Scan for the cell matching the given text and deliver its [x, y] coordinate at center. 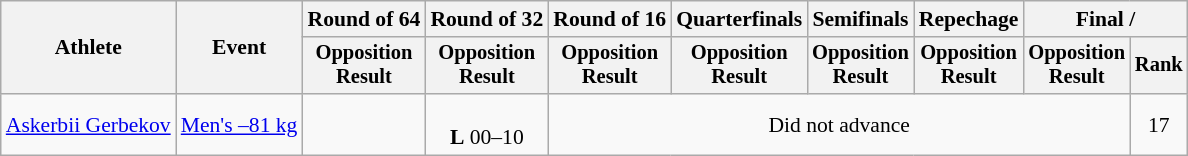
Repechage [969, 19]
Quarterfinals [739, 19]
Semifinals [860, 19]
Men's –81 kg [240, 124]
Final / [1105, 19]
L 00–10 [486, 124]
Round of 16 [610, 19]
Rank [1159, 66]
Event [240, 48]
Round of 32 [486, 19]
Askerbii Gerbekov [88, 124]
Round of 64 [364, 19]
Did not advance [839, 124]
Athlete [88, 48]
17 [1159, 124]
